Detect which cell encompasses the target text, then output its [x, y] center coordinate. 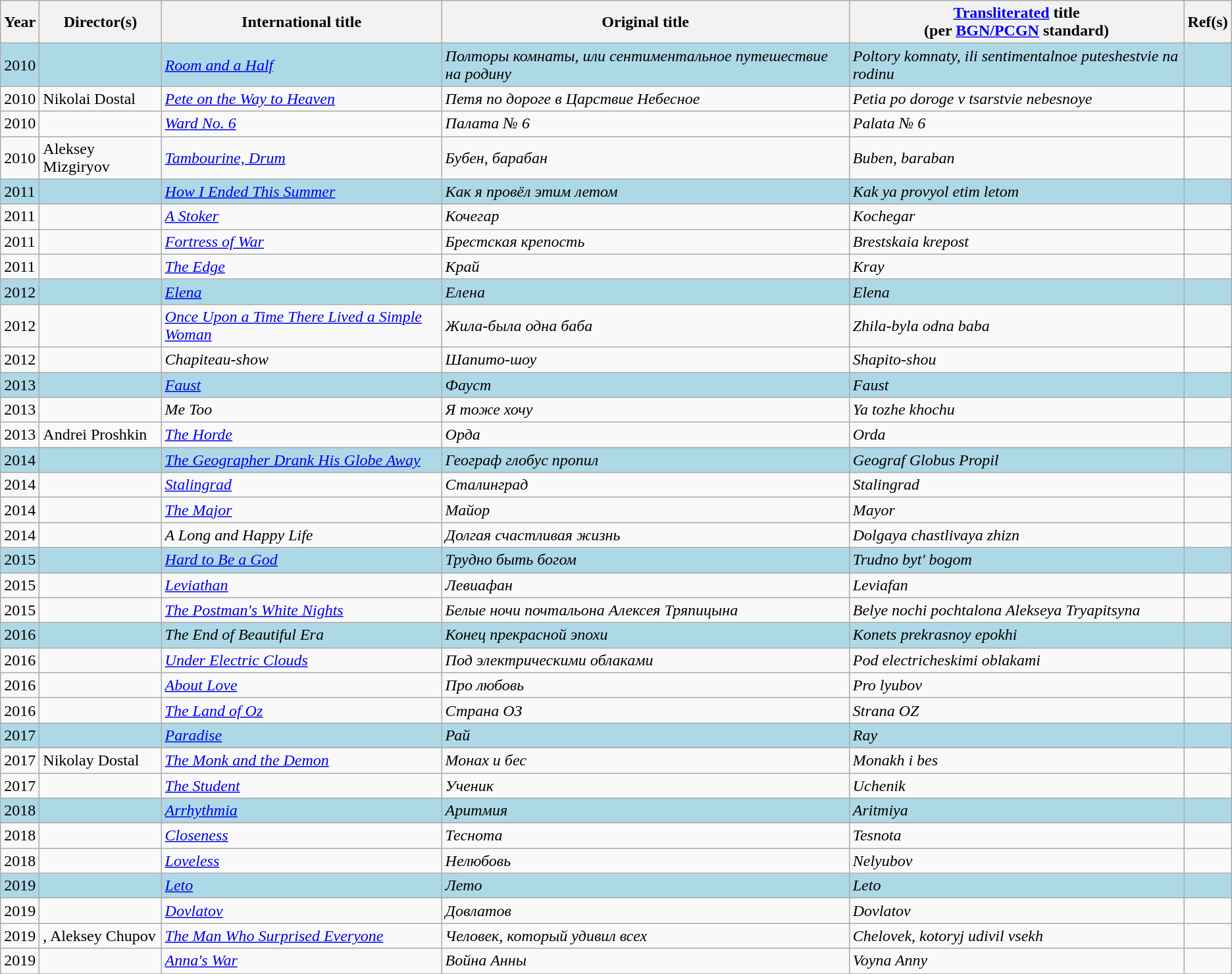
Рай [645, 735]
Aleksey Mizgiryov [100, 158]
Director(s) [100, 22]
Край [645, 267]
Брестская крепость [645, 242]
Ученик [645, 785]
The Major [301, 510]
Palata № 6 [1016, 124]
About Love [301, 685]
Tambourine, Drum [301, 158]
Leviafan [1016, 585]
Shapito-shou [1016, 359]
The Edge [301, 267]
Kochegar [1016, 217]
Человек, который удивил всех [645, 936]
Петя по дороге в Царствие Небесное [645, 99]
Geograf Globus Propil [1016, 460]
Leviathan [301, 585]
Loveless [301, 861]
Hard to Be a God [301, 560]
Chapiteau-show [301, 359]
Arrhythmia [301, 811]
Me Too [301, 410]
A Long and Happy Life [301, 535]
Кочегар [645, 217]
Strana OZ [1016, 710]
Война Анны [645, 961]
Елена [645, 292]
Ray [1016, 735]
Полторы комнаты, или сентиментальное путешествие на родину [645, 64]
Сталинград [645, 485]
Шапито-шоу [645, 359]
Ref(s) [1208, 22]
Fortress of War [301, 242]
Pro lyubov [1016, 685]
The Land of Oz [301, 710]
Монах и бес [645, 760]
Палата № 6 [645, 124]
The Man Who Surprised Everyone [301, 936]
Ya tozhe khochu [1016, 410]
Фауст [645, 385]
Tesnota [1016, 836]
Nelyubov [1016, 861]
Нелюбовь [645, 861]
Pod electricheskimi oblakami [1016, 660]
Майор [645, 510]
Brestskaia krepost [1016, 242]
Аритмия [645, 811]
Voyna Anny [1016, 961]
Year [20, 22]
Under Electric Clouds [301, 660]
Я тоже хочу [645, 410]
Mayor [1016, 510]
Zhila-byla odna baba [1016, 325]
Конец прекрасной эпохи [645, 635]
Теснота [645, 836]
Про любовь [645, 685]
Орда [645, 435]
International title [301, 22]
, Aleksey Chupov [100, 936]
Transliterated title(per BGN/PCGN standard) [1016, 22]
Dolgaya chastlivaya zhizn [1016, 535]
Pete on the Way to Heaven [301, 99]
The Horde [301, 435]
Closeness [301, 836]
Buben, baraban [1016, 158]
Kray [1016, 267]
Poltory komnaty, ili sentimentalnoe puteshestvie na rodinu [1016, 64]
Aritmiya [1016, 811]
Original title [645, 22]
Uchenik [1016, 785]
Trudno byt' bogom [1016, 560]
The Postman's White Nights [301, 610]
Room and a Half [301, 64]
Трудно быть богом [645, 560]
Chelovek, kotoryj udivil vsekh [1016, 936]
Paradise [301, 735]
Довлатов [645, 911]
Белые ночи почтальона Алексея Тряпицына [645, 610]
The Student [301, 785]
Orda [1016, 435]
Жила-была одна баба [645, 325]
Nikolai Dostal [100, 99]
Долгая счастливая жизнь [645, 535]
Nikolay Dostal [100, 760]
Географ глобус пропил [645, 460]
Бубен, барабан [645, 158]
Как я провёл этим летом [645, 192]
The Geographer Drank His Globe Away [301, 460]
Страна ОЗ [645, 710]
The End of Beautiful Era [301, 635]
Ward No. 6 [301, 124]
The Monk and the Demon [301, 760]
Левиафан [645, 585]
How I Ended This Summer [301, 192]
A Stoker [301, 217]
Konets prekrasnoy epokhi [1016, 635]
Andrei Proshkin [100, 435]
Под электрическими облаками [645, 660]
Petia po doroge v tsarstvie nebesnoye [1016, 99]
Once Upon a Time There Lived a Simple Woman [301, 325]
Monakh i bes [1016, 760]
Kak ya provyol etim letom [1016, 192]
Anna's War [301, 961]
Belye nochi pochtalona Alekseya Tryapitsyna [1016, 610]
Лето [645, 886]
